Scan for the cell matching the given text and deliver its [x, y] coordinate at center. 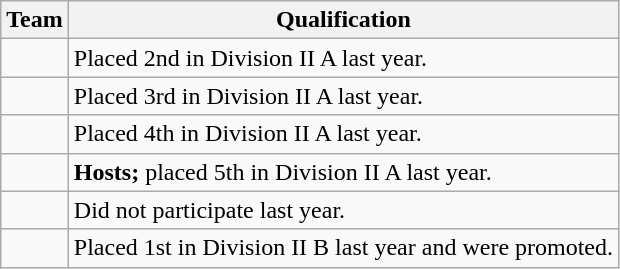
Placed 2nd in Division II A last year. [343, 58]
Placed 3rd in Division II A last year. [343, 96]
Placed 4th in Division II A last year. [343, 134]
Qualification [343, 20]
Hosts; placed 5th in Division II A last year. [343, 172]
Team [35, 20]
Placed 1st in Division II B last year and were promoted. [343, 248]
Did not participate last year. [343, 210]
